Locate the cell with the specified text and output its (x, y) center coordinate. 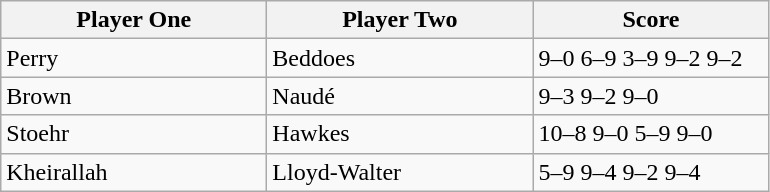
Hawkes (400, 134)
10–8 9–0 5–9 9–0 (651, 134)
Player One (134, 20)
9–0 6–9 3–9 9–2 9–2 (651, 58)
Player Two (400, 20)
Perry (134, 58)
5–9 9–4 9–2 9–4 (651, 172)
Lloyd-Walter (400, 172)
Score (651, 20)
9–3 9–2 9–0 (651, 96)
Beddoes (400, 58)
Brown (134, 96)
Stoehr (134, 134)
Naudé (400, 96)
Kheirallah (134, 172)
